Output the [X, Y] coordinate of the center of the cell containing the given text.  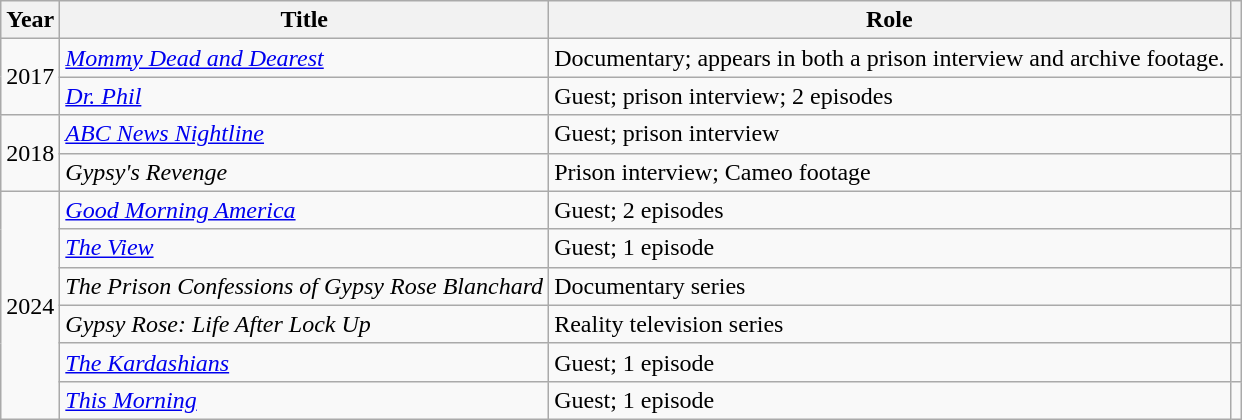
This Morning [304, 400]
Good Morning America [304, 210]
Gypsy's Revenge [304, 172]
Year [30, 20]
Guest; prison interview; 2 episodes [890, 96]
Gypsy Rose: Life After Lock Up [304, 324]
The Prison Confessions of Gypsy Rose Blanchard [304, 286]
The Kardashians [304, 362]
Role [890, 20]
Dr. Phil [304, 96]
Reality television series [890, 324]
Guest; prison interview [890, 134]
Documentary series [890, 286]
Prison interview; Cameo footage [890, 172]
2017 [30, 77]
2018 [30, 153]
2024 [30, 305]
Documentary; appears in both a prison interview and archive footage. [890, 58]
Mommy Dead and Dearest [304, 58]
Guest; 2 episodes [890, 210]
The View [304, 248]
Title [304, 20]
ABC News Nightline [304, 134]
